Search for the cell housing the specified text and yield its [x, y] center coordinate. 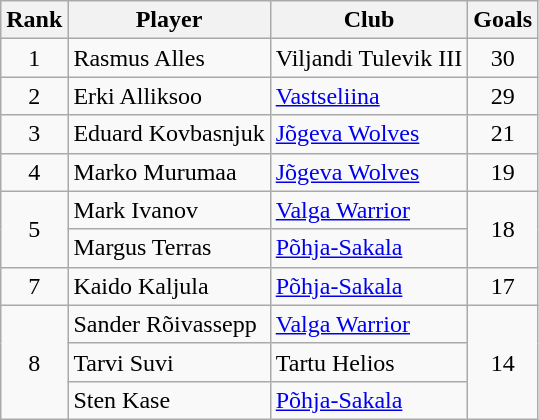
Rasmus Alles [169, 58]
30 [503, 58]
Vastseliina [369, 96]
Erki Alliksoo [169, 96]
Mark Ivanov [169, 210]
Viljandi Tulevik III [369, 58]
Sten Kase [169, 400]
14 [503, 362]
3 [34, 134]
Kaido Kaljula [169, 286]
1 [34, 58]
2 [34, 96]
Marko Murumaa [169, 172]
29 [503, 96]
Club [369, 20]
19 [503, 172]
Sander Rõivassepp [169, 324]
Tartu Helios [369, 362]
5 [34, 229]
18 [503, 229]
Rank [34, 20]
4 [34, 172]
Player [169, 20]
Eduard Kovbasnjuk [169, 134]
Tarvi Suvi [169, 362]
8 [34, 362]
Goals [503, 20]
Margus Terras [169, 248]
21 [503, 134]
17 [503, 286]
7 [34, 286]
